Extract the (X, Y) coordinate from the center of the cell holding the provided text.  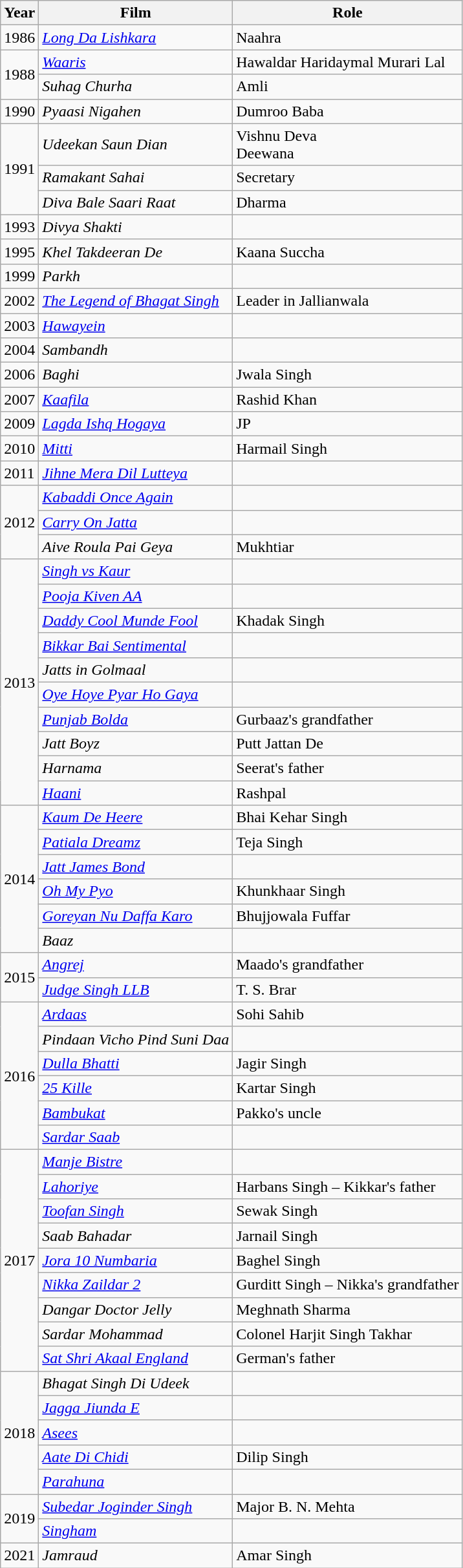
2015 (19, 977)
Pyaasi Nigahen (136, 111)
Hawaldar Haridaymal Murari Lal (348, 62)
1995 (19, 251)
Saab Bahadar (136, 1236)
Sohi Sahib (348, 1014)
German's father (348, 1359)
2009 (19, 424)
Putt Jattan De (348, 744)
Udeekan Saun Dian (136, 145)
Year (19, 13)
Toofan Singh (136, 1211)
Bhagat Singh Di Udeek (136, 1383)
Kabaddi Once Again (136, 498)
2002 (19, 301)
Baghi (136, 375)
2016 (19, 1075)
Naahra (348, 37)
Jagga Jiunda E (136, 1408)
Mitti (136, 449)
Sardar Saab (136, 1138)
2003 (19, 325)
Judge Singh LLB (136, 990)
Nikka Zaildar 2 (136, 1285)
2017 (19, 1260)
1993 (19, 227)
Kaana Succha (348, 251)
2007 (19, 399)
2004 (19, 350)
Jwala Singh (348, 375)
Film (136, 13)
Secretary (348, 178)
Carry On Jatta (136, 522)
Harnama (136, 768)
1988 (19, 74)
Aive Roula Pai Geya (136, 547)
Diva Bale Saari Raat (136, 202)
JP (348, 424)
1991 (19, 169)
Waaris (136, 62)
Rashpal (348, 793)
Haani (136, 793)
Teja Singh (348, 842)
Sambandh (136, 350)
Daddy Cool Munde Fool (136, 620)
Angrej (136, 965)
Parkh (136, 276)
1999 (19, 276)
Kaafila (136, 399)
Vishnu DevaDeewana (348, 145)
Mukhtiar (348, 547)
Lahoriye (136, 1187)
Colonel Harjit Singh Takhar (348, 1334)
2006 (19, 375)
Bhai Kehar Singh (348, 818)
Dulla Bhatti (136, 1063)
Role (348, 13)
Hawayein (136, 325)
Meghnath Sharma (348, 1309)
Amar Singh (348, 1556)
Dangar Doctor Jelly (136, 1309)
2011 (19, 473)
2010 (19, 449)
Dharma (348, 202)
Singham (136, 1531)
Amli (348, 87)
Manje Bistre (136, 1162)
Gurditt Singh – Nikka's grandfather (348, 1285)
Kaum De Heere (136, 818)
Jatts in Golmaal (136, 670)
2014 (19, 879)
Long Da Lishkara (136, 37)
Khel Takdeeran De (136, 251)
Baaz (136, 940)
Khadak Singh (348, 620)
Rashid Khan (348, 399)
Jatt Boyz (136, 744)
Leader in Jallianwala (348, 301)
Pooja Kiven AA (136, 596)
2019 (19, 1519)
Dumroo Baba (348, 111)
Divya Shakti (136, 227)
Punjab Bolda (136, 719)
Pindaan Vicho Pind Suni Daa (136, 1039)
25 Kille (136, 1088)
Kartar Singh (348, 1088)
Oh My Pyo (136, 891)
Asees (136, 1432)
Sewak Singh (348, 1211)
Aate Di Chidi (136, 1457)
Jatt James Bond (136, 867)
Subedar Joginder Singh (136, 1507)
Suhag Churha (136, 87)
Ramakant Sahai (136, 178)
Harbans Singh – Kikkar's father (348, 1187)
Parahuna (136, 1481)
Harmail Singh (348, 449)
Maado's grandfather (348, 965)
Ardaas (136, 1014)
Bhujjowala Fuffar (348, 916)
2021 (19, 1556)
Jamraud (136, 1556)
2018 (19, 1432)
Goreyan Nu Daffa Karo (136, 916)
Jihne Mera Dil Lutteya (136, 473)
1990 (19, 111)
Sat Shri Akaal England (136, 1359)
Baghel Singh (348, 1260)
Singh vs Kaur (136, 571)
Jagir Singh (348, 1063)
2013 (19, 683)
Dilip Singh (348, 1457)
Patiala Dreamz (136, 842)
Gurbaaz's grandfather (348, 719)
Major B. N. Mehta (348, 1507)
Seerat's father (348, 768)
Pakko's uncle (348, 1112)
Khunkhaar Singh (348, 891)
2012 (19, 522)
Sardar Mohammad (136, 1334)
Jarnail Singh (348, 1236)
Lagda Ishq Hogaya (136, 424)
Bambukat (136, 1112)
Jora 10 Numbaria (136, 1260)
1986 (19, 37)
T. S. Brar (348, 990)
Bikkar Bai Sentimental (136, 645)
Oye Hoye Pyar Ho Gaya (136, 694)
The Legend of Bhagat Singh (136, 301)
